For the text-containing cell, return its midpoint in (X, Y) coordinate format. 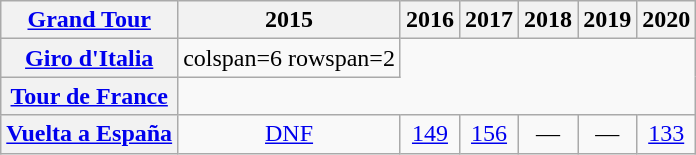
2017 (488, 20)
2016 (430, 20)
colspan=6 rowspan=2 (290, 58)
133 (666, 134)
DNF (290, 134)
Tour de France (90, 96)
156 (488, 134)
2015 (290, 20)
149 (430, 134)
Grand Tour (90, 20)
2019 (608, 20)
2018 (548, 20)
2020 (666, 20)
Giro d'Italia (90, 58)
Vuelta a España (90, 134)
